From the cell containing the given text, extract its center point as (X, Y) coordinate. 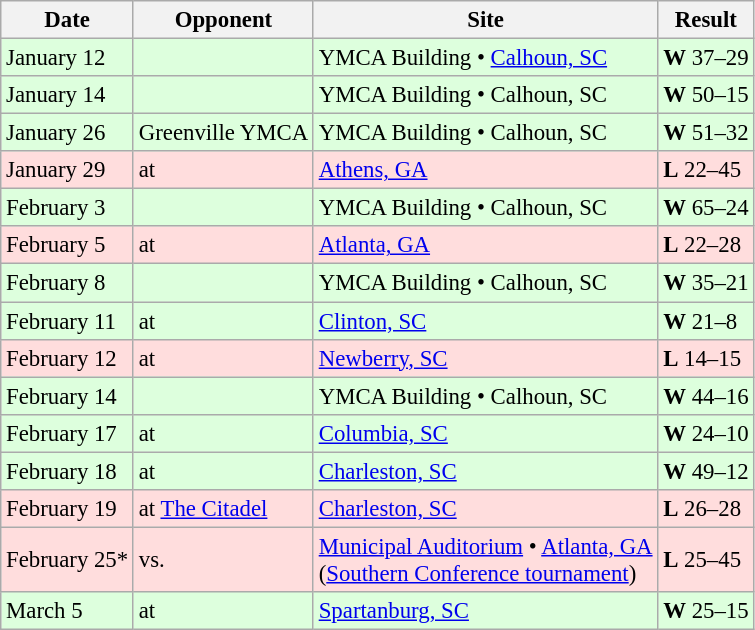
Columbia, SC (485, 433)
L 25–45 (706, 560)
February 11 (68, 321)
W 65–24 (706, 208)
February 3 (68, 208)
February 5 (68, 245)
W 37–29 (706, 58)
February 8 (68, 283)
Atlanta, GA (485, 245)
Newberry, SC (485, 358)
February 19 (68, 509)
February 25* (68, 560)
January 14 (68, 95)
Date (68, 20)
W 25–15 (706, 611)
February 12 (68, 358)
L 14–15 (706, 358)
W 51–32 (706, 133)
Athens, GA (485, 170)
L 26–28 (706, 509)
W 35–21 (706, 283)
Municipal Auditorium • Atlanta, GA(Southern Conference tournament) (485, 560)
W 21–8 (706, 321)
Result (706, 20)
Opponent (223, 20)
Spartanburg, SC (485, 611)
Site (485, 20)
March 5 (68, 611)
W 24–10 (706, 433)
January 26 (68, 133)
Clinton, SC (485, 321)
at The Citadel (223, 509)
February 18 (68, 471)
January 29 (68, 170)
L 22–28 (706, 245)
L 22–45 (706, 170)
January 12 (68, 58)
February 14 (68, 396)
vs. (223, 560)
February 17 (68, 433)
Greenville YMCA (223, 133)
W 44–16 (706, 396)
W 50–15 (706, 95)
W 49–12 (706, 471)
